Find where the given text appears and provide that cell's center as [x, y] coordinate. 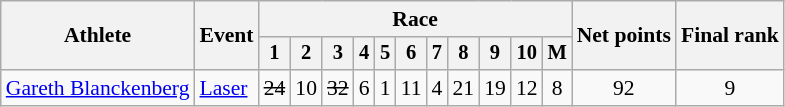
Gareth Blanckenberg [98, 88]
Final rank [730, 36]
Event [226, 36]
11 [412, 88]
32 [338, 88]
Athlete [98, 36]
21 [463, 88]
Net points [624, 36]
7 [436, 54]
5 [386, 54]
Laser [226, 88]
Race [416, 19]
92 [624, 88]
M [558, 54]
12 [527, 88]
3 [338, 54]
2 [306, 54]
19 [495, 88]
24 [275, 88]
